For the text-containing cell, return its midpoint in [x, y] coordinate format. 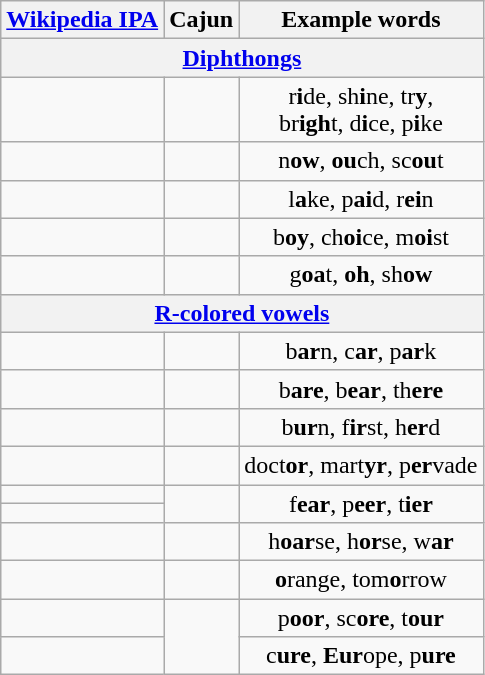
Cajun [202, 20]
boy, choice, moist [361, 237]
bare, bear, there [361, 389]
goat, oh, show [361, 275]
ride, shine, try,bright, dice, pike [361, 110]
now, ouch, scout [361, 161]
R-colored vowels [242, 313]
barn, car, park [361, 351]
Example words [361, 20]
cure, Europe, pure [361, 656]
fear, peer, tier [361, 503]
Diphthongs [242, 58]
burn, first, herd [361, 427]
Wikipedia IPA [82, 20]
orange, tomorrow [361, 580]
lake, paid, rein [361, 199]
poor, score, tour [361, 618]
doctor, martyr, pervade [361, 465]
hoarse, horse, war [361, 542]
